Search for the cell housing the specified text and yield its (x, y) center coordinate. 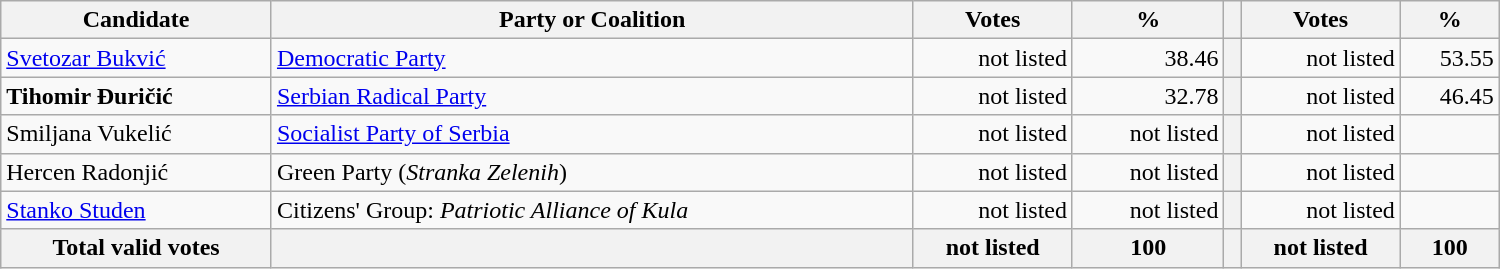
32.78 (1148, 96)
Party or Coalition (592, 20)
Total valid votes (136, 248)
53.55 (1450, 58)
Smiljana Vukelić (136, 134)
38.46 (1148, 58)
Green Party (Stranka Zelenih) (592, 172)
Hercen Radonjić (136, 172)
Democratic Party (592, 58)
Candidate (136, 20)
Citizens' Group: Patriotic Alliance of Kula (592, 210)
Socialist Party of Serbia (592, 134)
Stanko Studen (136, 210)
46.45 (1450, 96)
Tihomir Đuričić (136, 96)
Svetozar Bukvić (136, 58)
Serbian Radical Party (592, 96)
